Output the [x, y] coordinate of the center of the cell containing the given text.  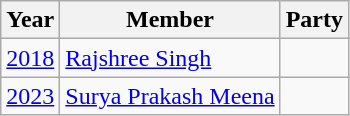
Party [314, 20]
Member [170, 20]
2018 [30, 58]
2023 [30, 96]
Year [30, 20]
Surya Prakash Meena [170, 96]
Rajshree Singh [170, 58]
